Output the [x, y] coordinate of the center of the cell containing the given text.  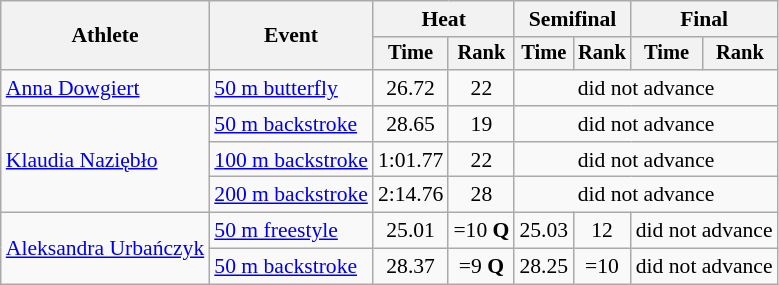
25.03 [544, 231]
28 [481, 195]
Athlete [106, 36]
2:14.76 [410, 195]
Semifinal [572, 19]
50 m freestyle [291, 231]
28.37 [410, 267]
Event [291, 36]
Klaudia Naziębło [106, 160]
26.72 [410, 88]
50 m butterfly [291, 88]
Heat [444, 19]
25.01 [410, 231]
=10 Q [481, 231]
1:01.77 [410, 160]
=9 Q [481, 267]
100 m backstroke [291, 160]
28.65 [410, 124]
=10 [602, 267]
12 [602, 231]
19 [481, 124]
Anna Dowgiert [106, 88]
28.25 [544, 267]
200 m backstroke [291, 195]
Final [704, 19]
Aleksandra Urbańczyk [106, 248]
